For the text-containing cell, return its midpoint in [x, y] coordinate format. 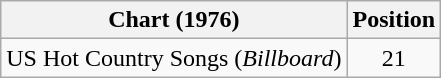
Position [394, 20]
Chart (1976) [174, 20]
US Hot Country Songs (Billboard) [174, 58]
21 [394, 58]
